Scan for the cell matching the given text and deliver its (x, y) coordinate at center. 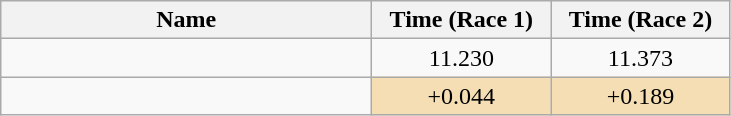
Time (Race 1) (462, 20)
Name (186, 20)
+0.044 (462, 96)
+0.189 (640, 96)
11.230 (462, 58)
11.373 (640, 58)
Time (Race 2) (640, 20)
